Locate the cell with the specified text and output its [x, y] center coordinate. 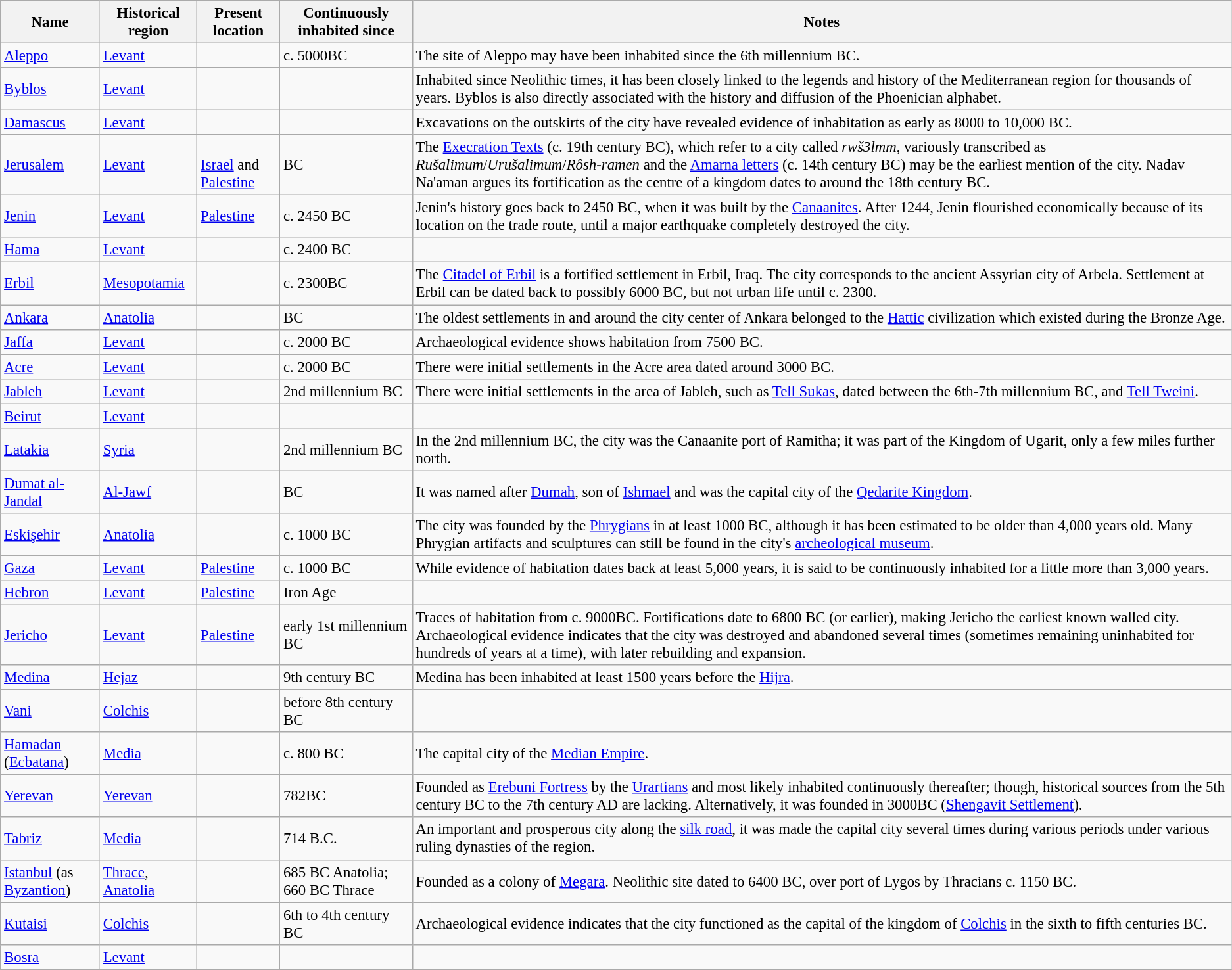
It was named after Dumah, son of Ishmael and was the capital city of the Qedarite Kingdom. [822, 492]
Medina has been inhabited at least 1500 years before the Hijra. [822, 678]
The capital city of the Median Empire. [822, 753]
Jenin [50, 217]
Kutaisi [50, 924]
Excavations on the outskirts of the city have revealed evidence of inhabitation as early as 8000 to 10,000 BC. [822, 123]
Jableh [50, 391]
Jericho [50, 635]
There were initial settlements in the area of Jableh, such as Tell Sukas, dated between the 6th-7th millennium BC, and Tell Tweini. [822, 391]
Erbil [50, 284]
Jaffa [50, 342]
Hebron [50, 593]
Present location [239, 22]
Name [50, 22]
Eskişehir [50, 535]
Founded as a colony of Megara. Neolithic site dated to 6400 BC, over port of Lygos by Thracians c. 1150 BC. [822, 881]
Istanbul (as Byzantion) [50, 881]
685 BC Anatolia; 660 BC Thrace [346, 881]
Continuouslyinhabited since [346, 22]
Hejaz [148, 678]
9th century BC [346, 678]
Gaza [50, 568]
c. 5000BC [346, 56]
Byblos [50, 89]
Acre [50, 367]
Hamadan (Ecbatana) [50, 753]
6th to 4th century BC [346, 924]
Israel and Palestine [239, 165]
Damascus [50, 123]
Tabriz [50, 839]
There were initial settlements in the Acre area dated around 3000 BC. [822, 367]
The site of Aleppo may have been inhabited since the 6th millennium BC. [822, 56]
Vani [50, 711]
The oldest settlements in and around the city center of Ankara belonged to the Hattic civilization which existed during the Bronze Age. [822, 317]
Archaeological evidence shows habitation from 7500 BC. [822, 342]
Ankara [50, 317]
before 8th century BC [346, 711]
Jerusalem [50, 165]
Bosra [50, 957]
c. 2300BC [346, 284]
While evidence of habitation dates back at least 5,000 years, it is said to be continuously inhabited for a little more than 3,000 years. [822, 568]
early 1st millennium BC [346, 635]
Dumat al-Jandal [50, 492]
Archaeological evidence indicates that the city functioned as the capital of the kingdom of Colchis in the sixth to fifth centuries BC. [822, 924]
782BC [346, 797]
Thrace, Anatolia [148, 881]
c. 800 BC [346, 753]
In the 2nd millennium BC, the city was the Canaanite port of Ramitha; it was part of the Kingdom of Ugarit, only a few miles further north. [822, 450]
Historical region [148, 22]
c. 2450 BC [346, 217]
c. 2400 BC [346, 250]
Mesopotamia [148, 284]
Iron Age [346, 593]
Hama [50, 250]
Syria [148, 450]
Medina [50, 678]
Latakia [50, 450]
Beirut [50, 416]
Aleppo [50, 56]
Notes [822, 22]
Al-Jawf [148, 492]
714 B.C. [346, 839]
